For the text-containing cell, return its midpoint in (x, y) coordinate format. 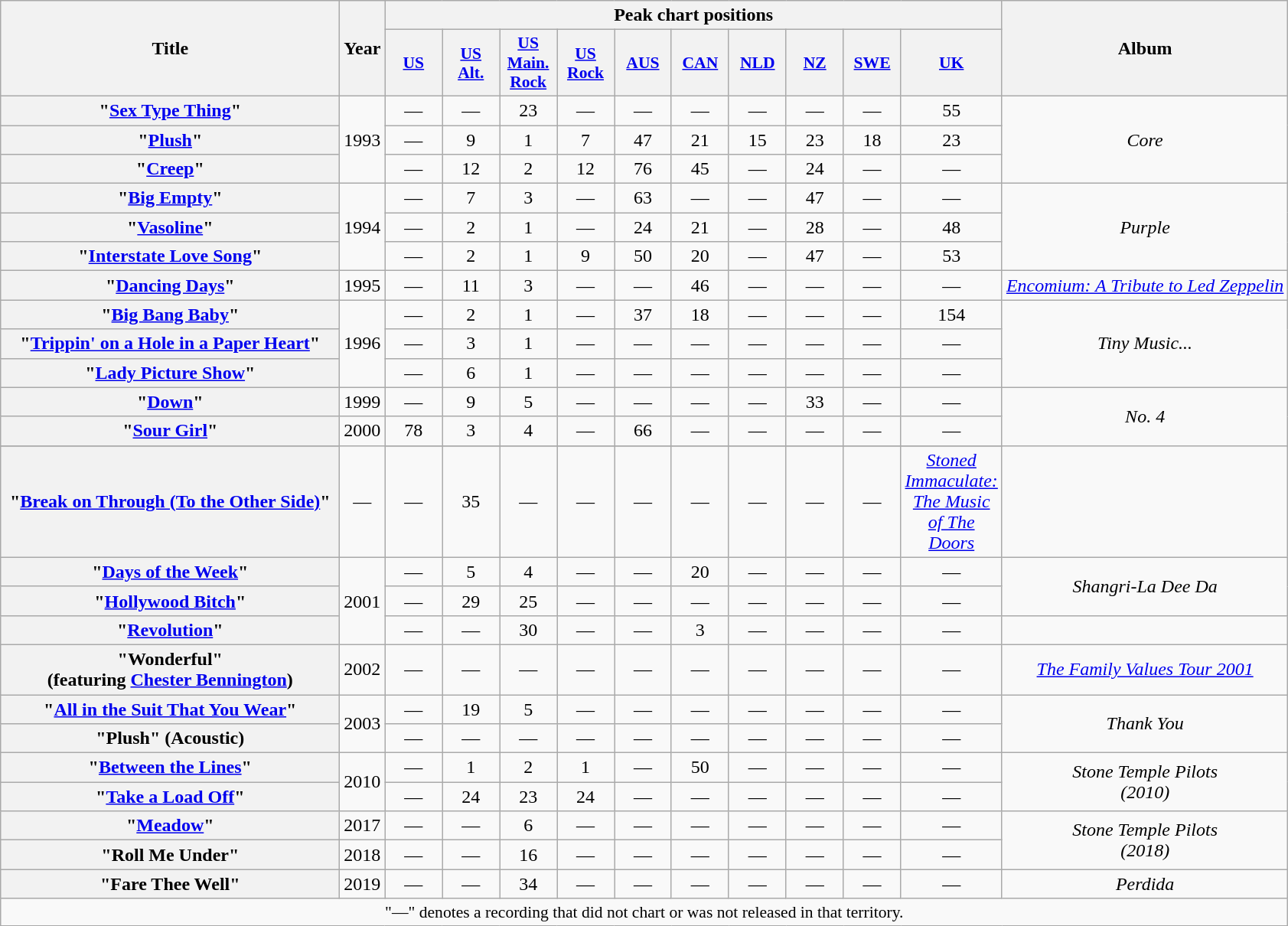
CAN (699, 63)
Encomium: A Tribute to Led Zeppelin (1145, 285)
SWE (872, 63)
2003 (363, 724)
Stone Temple Pilots(2010) (1145, 782)
The Family Values Tour 2001 (1145, 669)
1999 (363, 402)
1995 (363, 285)
34 (528, 884)
"Creep" (170, 169)
46 (699, 285)
2010 (363, 782)
Title (170, 49)
78 (413, 431)
"Plush" (Acoustic) (170, 739)
2019 (363, 884)
45 (699, 169)
48 (951, 227)
154 (951, 315)
"Big Empty" (170, 198)
"Big Bang Baby" (170, 315)
25 (528, 601)
33 (814, 402)
63 (643, 198)
30 (528, 630)
"Take a Load Off" (170, 797)
1993 (363, 139)
2002 (363, 669)
28 (814, 227)
55 (951, 110)
"Dancing Days" (170, 285)
NZ (814, 63)
"Meadow" (170, 826)
"All in the Suit That You Wear" (170, 709)
2001 (363, 601)
"Break on Through (To the Other Side)" (170, 501)
Peak chart positions (693, 15)
UK (951, 63)
53 (951, 256)
"Wonderful"(featuring Chester Bennington) (170, 669)
1994 (363, 227)
"—" denotes a recording that did not chart or was not released in that territory. (644, 912)
Year (363, 49)
"Between the Lines" (170, 768)
"Interstate Love Song" (170, 256)
"Sex Type Thing" (170, 110)
"Revolution" (170, 630)
Tiny Music... (1145, 344)
"Trippin' on a Hole in a Paper Heart" (170, 344)
15 (758, 140)
"Sour Girl" (170, 431)
NLD (758, 63)
USRock (586, 63)
Stoned Immaculate: The Music of The Doors (951, 501)
1996 (363, 344)
16 (528, 855)
"Down" (170, 402)
USAlt. (471, 63)
19 (471, 709)
11 (471, 285)
"Lady Picture Show" (170, 373)
2017 (363, 826)
"Hollywood Bitch" (170, 601)
29 (471, 601)
Thank You (1145, 724)
37 (643, 315)
"Plush" (170, 140)
Stone Temple Pilots(2018) (1145, 840)
AUS (643, 63)
"Fare Thee Well" (170, 884)
"Days of the Week" (170, 572)
Album (1145, 49)
35 (471, 501)
No. 4 (1145, 416)
2000 (363, 431)
66 (643, 431)
76 (643, 169)
Core (1145, 139)
Shangri-La Dee Da (1145, 586)
Perdida (1145, 884)
2018 (363, 855)
US (413, 63)
"Vasoline" (170, 227)
USMain.Rock (528, 63)
Purple (1145, 227)
"Roll Me Under" (170, 855)
